For the text-containing cell, return its midpoint in (X, Y) coordinate format. 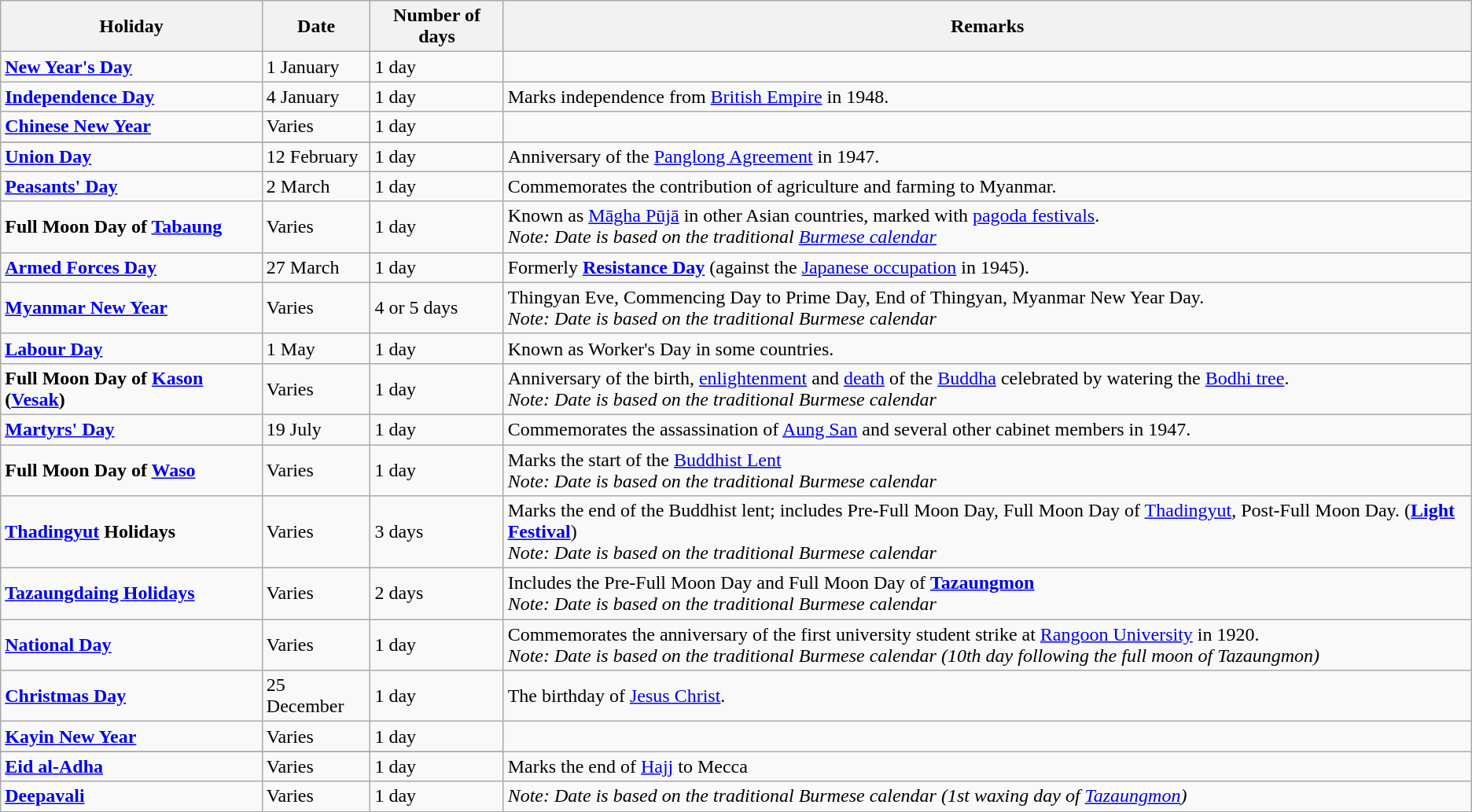
Union Day (132, 156)
25 December (316, 696)
Full Moon Day of Kason (Vesak) (132, 388)
National Day (132, 645)
Thadingyut Holidays (132, 532)
Date (316, 27)
Full Moon Day of Waso (132, 470)
Formerly Resistance Day (against the Japanese occupation in 1945). (988, 267)
2 days (437, 594)
3 days (437, 532)
Kayin New Year (132, 737)
Includes the Pre-Full Moon Day and Full Moon Day of TazaungmonNote: Date is based on the traditional Burmese calendar (988, 594)
Commemorates the contribution of agriculture and farming to Myanmar. (988, 186)
Eid al-Adha (132, 766)
The birthday of Jesus Christ. (988, 696)
Commemorates the assassination of Aung San and several other cabinet members in 1947. (988, 429)
Armed Forces Day (132, 267)
27 March (316, 267)
4 or 5 days (437, 308)
Labour Day (132, 348)
Independence Day (132, 97)
Marks independence from British Empire in 1948. (988, 97)
Anniversary of the Panglong Agreement in 1947. (988, 156)
Deepavali (132, 796)
Chinese New Year (132, 127)
4 January (316, 97)
1 May (316, 348)
Myanmar New Year (132, 308)
Holiday (132, 27)
Martyrs' Day (132, 429)
Tazaungdaing Holidays (132, 594)
12 February (316, 156)
Peasants' Day (132, 186)
2 March (316, 186)
Marks the start of the Buddhist LentNote: Date is based on the traditional Burmese calendar (988, 470)
Remarks (988, 27)
Number of days (437, 27)
Christmas Day (132, 696)
Known as Māgha Pūjā in other Asian countries, marked with pagoda festivals.Note: Date is based on the traditional Burmese calendar (988, 226)
Full Moon Day of Tabaung (132, 226)
Known as Worker's Day in some countries. (988, 348)
1 January (316, 67)
19 July (316, 429)
New Year's Day (132, 67)
Thingyan Eve, Commencing Day to Prime Day, End of Thingyan, Myanmar New Year Day.Note: Date is based on the traditional Burmese calendar (988, 308)
Marks the end of Hajj to Mecca (988, 766)
Note: Date is based on the traditional Burmese calendar (1st waxing day of Tazaungmon) (988, 796)
